Find where the given text appears and provide that cell's center as [x, y] coordinate. 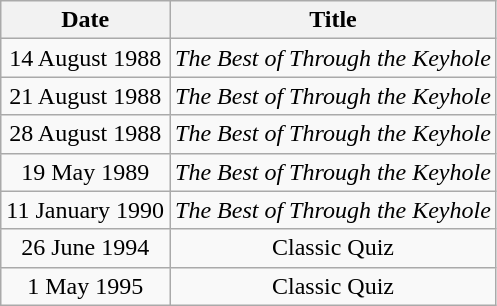
19 May 1989 [86, 172]
1 May 1995 [86, 286]
14 August 1988 [86, 58]
Title [334, 20]
28 August 1988 [86, 134]
21 August 1988 [86, 96]
26 June 1994 [86, 248]
11 January 1990 [86, 210]
Date [86, 20]
